Detect which cell encompasses the target text, then output its (x, y) center coordinate. 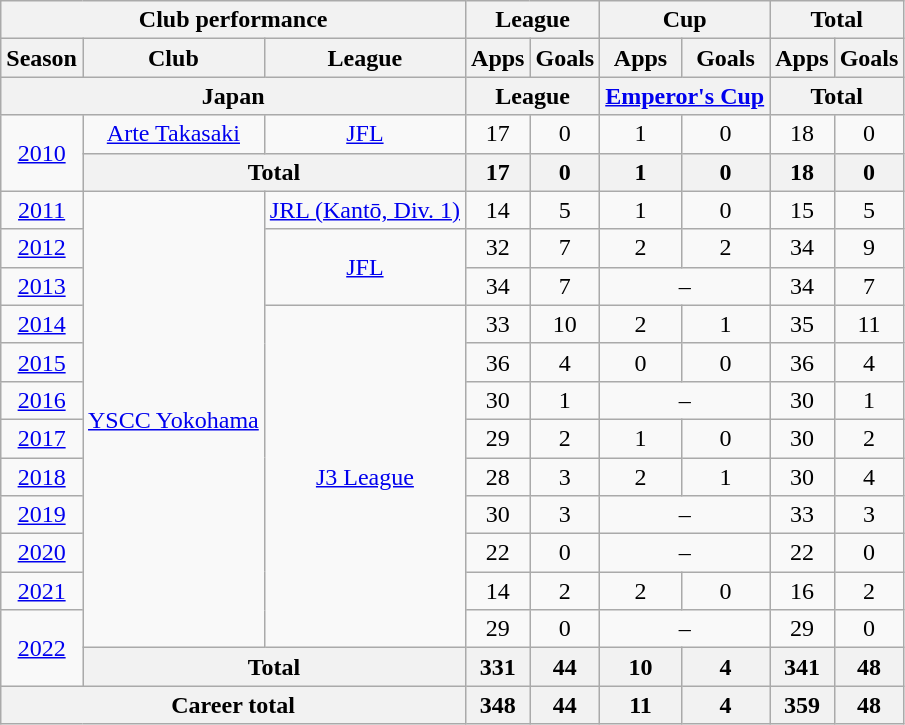
2014 (42, 324)
YSCC Yokohama (173, 420)
Japan (234, 96)
359 (802, 705)
J3 League (364, 476)
35 (802, 324)
Cup (685, 20)
2010 (42, 153)
32 (498, 248)
2019 (42, 515)
2020 (42, 553)
2016 (42, 400)
15 (802, 210)
Club (173, 58)
Arte Takasaki (173, 134)
331 (498, 667)
2021 (42, 591)
28 (498, 477)
2012 (42, 248)
2015 (42, 362)
2017 (42, 438)
JRL (Kantō, Div. 1) (364, 210)
2022 (42, 648)
341 (802, 667)
Career total (234, 705)
16 (802, 591)
Season (42, 58)
2018 (42, 477)
348 (498, 705)
9 (869, 248)
2013 (42, 286)
2011 (42, 210)
Club performance (234, 20)
Emperor's Cup (685, 96)
